Output the [X, Y] coordinate of the center of the cell containing the given text.  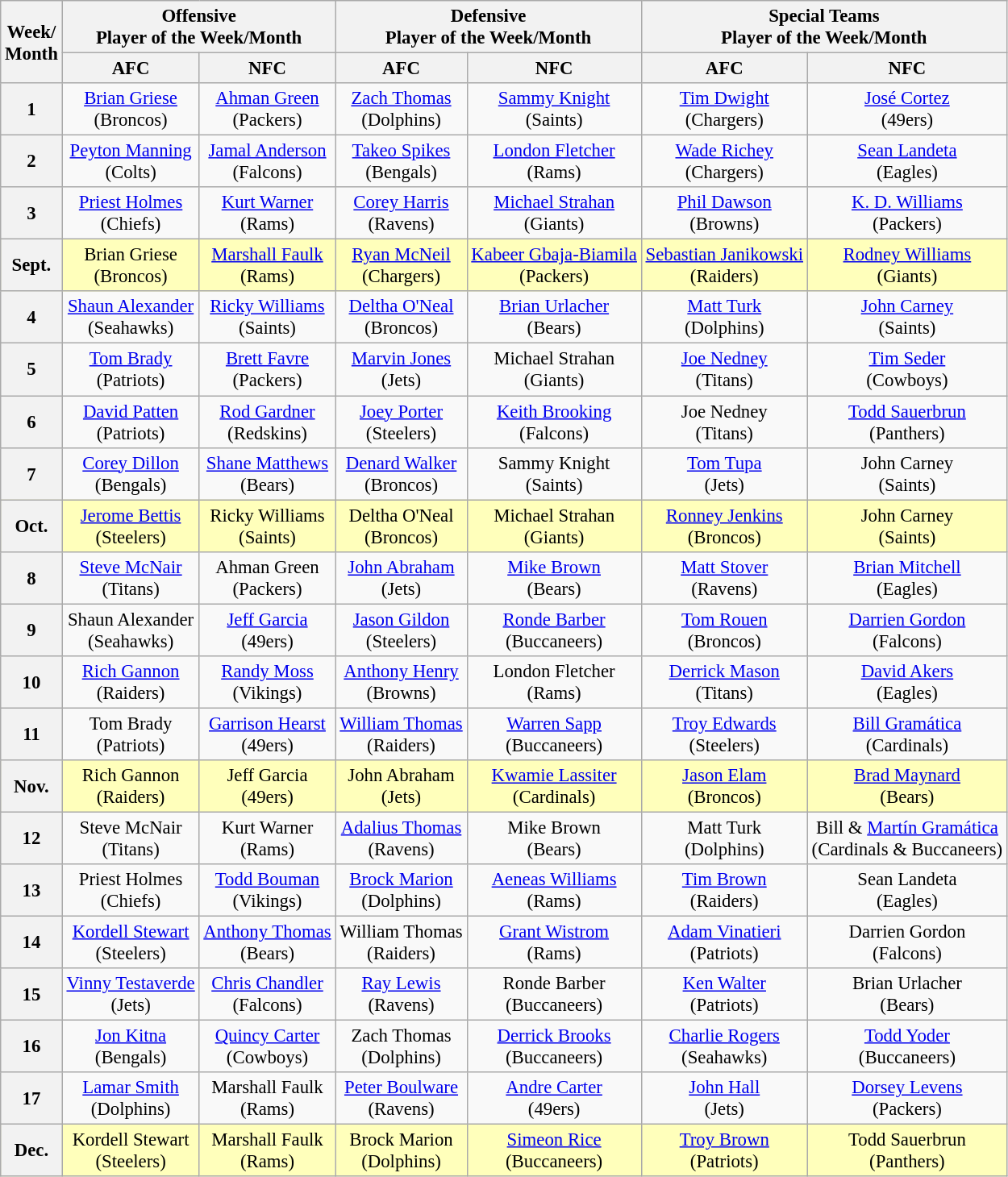
Sept. [31, 266]
Peyton Manning(Colts) [131, 161]
2 [31, 161]
Tom Tupa(Jets) [724, 474]
OffensivePlayer of the Week/Month [198, 27]
Anthony Thomas(Bears) [268, 943]
Quincy Carter(Cowboys) [268, 1046]
Takeo Spikes(Bengals) [402, 161]
Jerome Bettis(Steelers) [131, 526]
Rodney Williams(Giants) [906, 266]
3 [31, 213]
Ray Lewis(Ravens) [402, 995]
Matt Stover(Ravens) [724, 577]
6 [31, 422]
Aeneas Williams(Rams) [554, 890]
Anthony Henry(Browns) [402, 682]
Jamal Anderson(Falcons) [268, 161]
10 [31, 682]
Phil Dawson(Browns) [724, 213]
Lamar Smith(Dolphins) [131, 1098]
Corey Dillon(Bengals) [131, 474]
1 [31, 110]
Joey Porter(Steelers) [402, 422]
Ryan McNeil(Chargers) [402, 266]
Tim Dwight(Chargers) [724, 110]
8 [31, 577]
Nov. [31, 787]
Troy Brown(Patriots) [724, 1151]
Derrick Mason(Titans) [724, 682]
Keith Brooking(Falcons) [554, 422]
Special TeamsPlayer of the Week/Month [824, 27]
José Cortez(49ers) [906, 110]
Dec. [31, 1151]
Tim Seder(Cowboys) [906, 369]
5 [31, 369]
Wade Richey(Chargers) [724, 161]
Bill Gramática(Cardinals) [906, 734]
17 [31, 1098]
Andre Carter(49ers) [554, 1098]
Corey Harris(Ravens) [402, 213]
16 [31, 1046]
Randy Moss(Vikings) [268, 682]
12 [31, 838]
15 [31, 995]
Sebastian Janikowski(Raiders) [724, 266]
Bill & Martín Gramática(Cardinals & Buccaneers) [906, 838]
Brad Maynard(Bears) [906, 787]
Kwamie Lassiter(Cardinals) [554, 787]
7 [31, 474]
Shane Matthews(Bears) [268, 474]
K. D. Williams(Packers) [906, 213]
John Hall(Jets) [724, 1098]
Vinny Testaverde(Jets) [131, 995]
Ronney Jenkins(Broncos) [724, 526]
Dorsey Levens(Packers) [906, 1098]
Jon Kitna(Bengals) [131, 1046]
Warren Sapp(Buccaneers) [554, 734]
Denard Walker(Broncos) [402, 474]
14 [31, 943]
Tim Brown(Raiders) [724, 890]
Rod Gardner(Redskins) [268, 422]
11 [31, 734]
Chris Chandler(Falcons) [268, 995]
David Akers(Eagles) [906, 682]
Tom Rouen(Broncos) [724, 630]
DefensivePlayer of the Week/Month [489, 27]
David Patten(Patriots) [131, 422]
Peter Boulware(Ravens) [402, 1098]
Adam Vinatieri(Patriots) [724, 943]
Jason Gildon(Steelers) [402, 630]
Brian Mitchell(Eagles) [906, 577]
4 [31, 318]
Brett Favre(Packers) [268, 369]
Troy Edwards(Steelers) [724, 734]
Adalius Thomas(Ravens) [402, 838]
Week/Month [31, 42]
9 [31, 630]
Garrison Hearst(49ers) [268, 734]
Simeon Rice(Buccaneers) [554, 1151]
Marvin Jones(Jets) [402, 369]
Jason Elam(Broncos) [724, 787]
Oct. [31, 526]
Charlie Rogers(Seahawks) [724, 1046]
Derrick Brooks(Buccaneers) [554, 1046]
Grant Wistrom(Rams) [554, 943]
Kabeer Gbaja-Biamila(Packers) [554, 266]
13 [31, 890]
Ken Walter(Patriots) [724, 995]
Todd Bouman(Vikings) [268, 890]
Todd Yoder(Buccaneers) [906, 1046]
